Identify which cell holds the provided text, then report its (x, y) central coordinate. 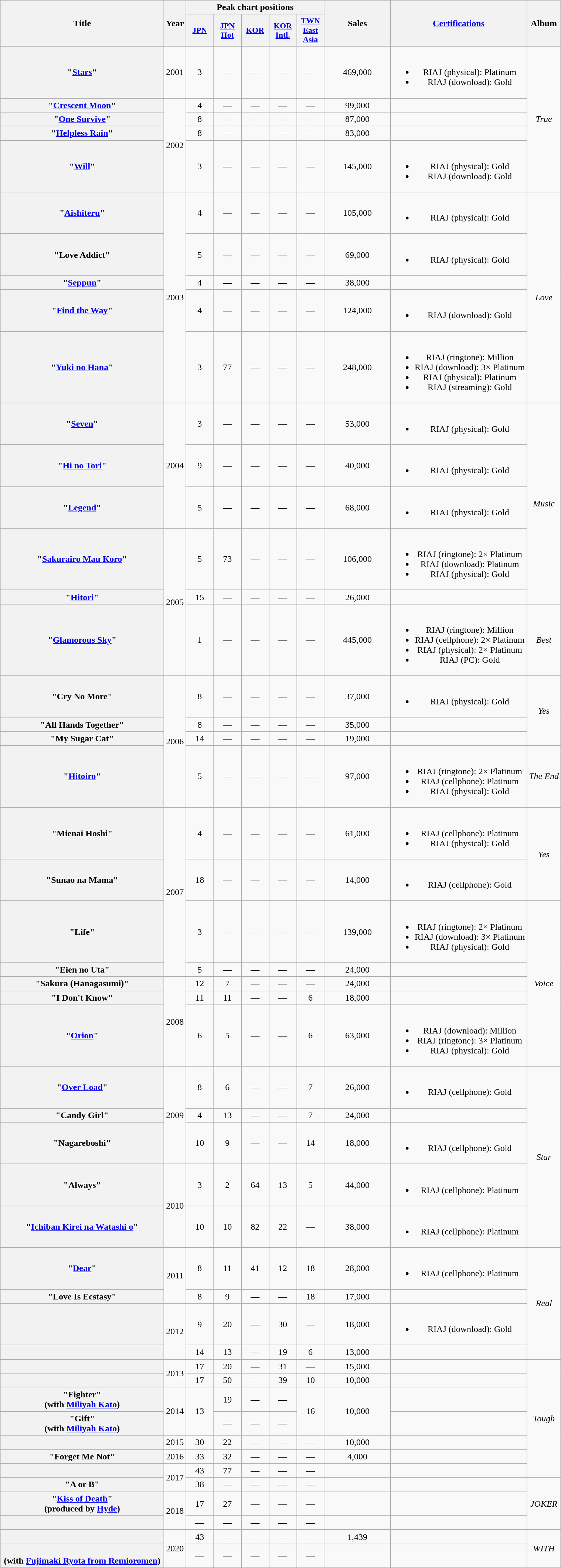
2011 (175, 1275)
1 (200, 640)
Title (82, 24)
2001 (175, 72)
2013 (175, 1373)
2010 (175, 1206)
44,000 (357, 1185)
31 (283, 1366)
"Legend" (82, 508)
The End (544, 776)
"Always" (82, 1185)
"Sunao na Mama" (82, 880)
4,000 (357, 1456)
"Mienai Hoshi" (82, 833)
Sales (357, 24)
"Love Addict" (82, 255)
Album (544, 24)
KOR (255, 30)
17,000 (357, 1296)
Year (175, 24)
JOKER (544, 1503)
2004 (175, 465)
"Hi no Tori" (82, 465)
1,439 (357, 1537)
"Candy Girl" (82, 1115)
RIAJ (ringtone): MillionRIAJ (download): 3× PlatinumRIAJ (physical): PlatinumRIAJ (streaming): Gold (458, 367)
"All Hands Together" (82, 724)
2 (228, 1185)
"Sakurairo Mau Koro" (82, 559)
(with Fujimaki Ryota from Remioromen) (82, 1556)
2012 (175, 1331)
"Over Load" (82, 1087)
83,000 (357, 133)
RIAJ (physical): GoldRIAJ (download): Gold (458, 166)
41 (255, 1268)
19,000 (357, 739)
2015 (175, 1442)
64 (255, 1185)
"Glamorous Sky" (82, 640)
"Love Is Ecstasy" (82, 1296)
"Nagareboshi" (82, 1143)
39 (283, 1380)
99,000 (357, 105)
True (544, 119)
RIAJ (ringtone): 2× PlatinumRIAJ (download): PlatinumRIAJ (physical): Gold (458, 559)
"One Survive" (82, 119)
145,000 (357, 166)
Star (544, 1157)
40,000 (357, 465)
Peak chart positions (255, 7)
14,000 (357, 880)
"Find the Way" (82, 310)
2017 (175, 1478)
105,000 (357, 213)
28,000 (357, 1268)
37,000 (357, 697)
JPN (200, 30)
2007 (175, 892)
124,000 (357, 310)
RIAJ (ringtone): 2× PlatinumRIAJ (cellphone): PlatinumRIAJ (physical): Gold (458, 776)
"Eien no Uta" (82, 970)
"Orion" (82, 1036)
"Life" (82, 932)
RIAJ (cellphone): PlatinumRIAJ (physical): Gold (458, 833)
32 (228, 1456)
2002 (175, 145)
2003 (175, 298)
15 (200, 597)
68,000 (357, 508)
"Ichiban Kirei na Watashi o" (82, 1226)
"Yuki no Hana" (82, 367)
2016 (175, 1456)
69,000 (357, 255)
"Kiss of Death"(produced by Hyde) (82, 1503)
Music (544, 503)
"Fighter"(with Miliyah Kato) (82, 1399)
"Dear" (82, 1268)
82 (255, 1226)
97,000 (357, 776)
Voice (544, 984)
"A or B" (82, 1485)
13,000 (357, 1352)
"Will" (82, 166)
"Stars" (82, 72)
"Gift"(with Miliyah Kato) (82, 1424)
2018 (175, 1511)
JPN Hot (228, 30)
"I Don't Know" (82, 998)
16 (310, 1411)
TWN East Asia (310, 30)
38 (200, 1485)
63,000 (357, 1036)
53,000 (357, 424)
Love (544, 298)
"My Sugar Cat" (82, 739)
27 (228, 1503)
248,000 (357, 367)
106,000 (357, 559)
2014 (175, 1411)
"Seppun" (82, 283)
445,000 (357, 640)
2005 (175, 602)
Real (544, 1303)
RIAJ (ringtone): MillionRIAJ (cellphone): 2× PlatinumRIAJ (physical): 2× PlatinumRIAJ (PC): Gold (458, 640)
469,000 (357, 72)
RIAJ (ringtone): 2× PlatinumRIAJ (download): 3× PlatinumRIAJ (physical): Gold (458, 932)
35,000 (357, 724)
33 (200, 1456)
2009 (175, 1115)
2020 (175, 1548)
73 (228, 559)
15,000 (357, 1366)
"Helpless Rain" (82, 133)
WITH (544, 1548)
87,000 (357, 119)
61,000 (357, 833)
"Cry No More" (82, 697)
2006 (175, 741)
Best (544, 640)
Tough (544, 1418)
"Crescent Moon" (82, 105)
"Sakura (Hanagasumi)" (82, 984)
RIAJ (physical): PlatinumRIAJ (download): Gold (458, 72)
"Forget Me Not" (82, 1456)
139,000 (357, 932)
2008 (175, 1022)
50 (228, 1380)
"Aishiteru" (82, 213)
Certifications (458, 24)
"Hitoiro" (82, 776)
RIAJ (download): MillionRIAJ (ringtone): 3× PlatinumRIAJ (physical): Gold (458, 1036)
KOR Intl. (283, 30)
"Seven" (82, 424)
"Hitori" (82, 597)
